From the cell containing the given text, extract its center point as (X, Y) coordinate. 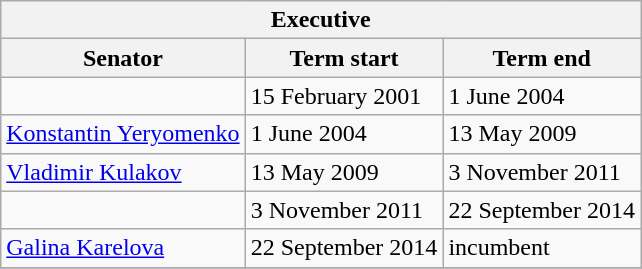
incumbent (542, 248)
Galina Karelova (123, 248)
Executive (321, 20)
Vladimir Kulakov (123, 172)
Konstantin Yeryomenko (123, 134)
Term end (542, 58)
Term start (344, 58)
15 February 2001 (344, 96)
Senator (123, 58)
